Locate the cell with the specified text and output its (x, y) center coordinate. 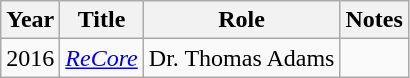
Role (242, 20)
Notes (374, 20)
ReCore (102, 58)
Dr. Thomas Adams (242, 58)
Title (102, 20)
Year (30, 20)
2016 (30, 58)
